Find where the given text appears and provide that cell's center as (x, y) coordinate. 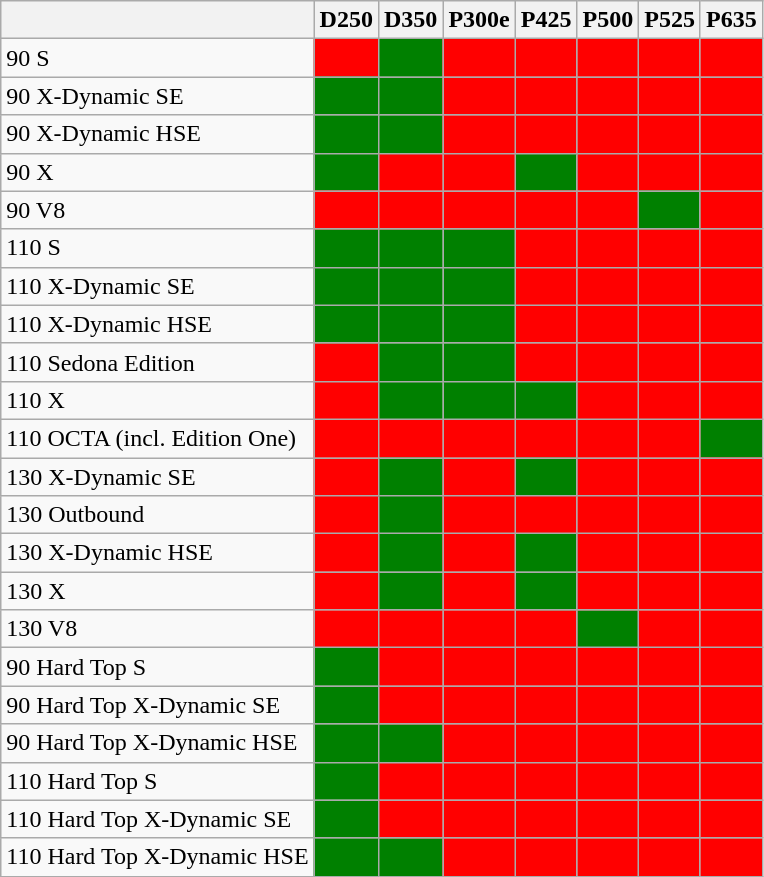
110 Hard Top X-Dynamic HSE (158, 857)
110 OCTA (incl. Edition One) (158, 438)
110 X (158, 400)
90 X-Dynamic SE (158, 96)
P635 (731, 20)
110 S (158, 248)
110 Sedona Edition (158, 362)
90 Hard Top X-Dynamic HSE (158, 743)
130 X (158, 591)
90 X-Dynamic HSE (158, 134)
90 S (158, 58)
P425 (546, 20)
90 Hard Top S (158, 667)
110 Hard Top S (158, 781)
110 X-Dynamic HSE (158, 324)
110 Hard Top X-Dynamic SE (158, 819)
D250 (346, 20)
P500 (608, 20)
90 V8 (158, 210)
P525 (670, 20)
130 Outbound (158, 515)
110 X-Dynamic SE (158, 286)
130 X-Dynamic HSE (158, 553)
90 Hard Top X-Dynamic SE (158, 705)
P300e (479, 20)
130 V8 (158, 629)
130 X-Dynamic SE (158, 477)
90 X (158, 172)
D350 (410, 20)
